Capture the cell that displays the provided text and extract its [X, Y] central coordinate. 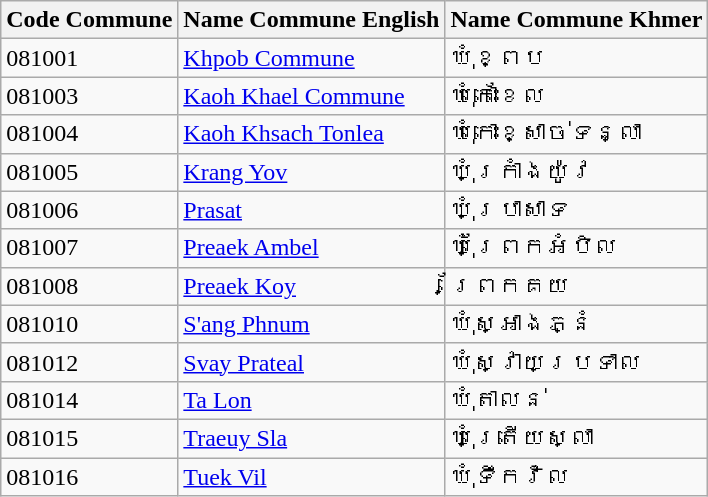
Svay Prateal [312, 362]
Prasat [312, 210]
Tuek Vil [312, 477]
Preaek Koy [312, 286]
Kaoh Khsach Tonlea [312, 134]
ឃុំទឹកវិល [576, 477]
081016 [90, 477]
ឃុំត្រើយស្លា [576, 438]
ឃុំប្រាសាទ [576, 210]
081008 [90, 286]
ឃុំកោះខែល [576, 96]
ឃុំខ្ពប [576, 58]
ឃុំតាលន់ [576, 400]
081007 [90, 248]
081015 [90, 438]
ឃុំស្វាយប្រទាល [576, 362]
Khpob Commune [312, 58]
081010 [90, 324]
Name Commune English [312, 20]
Name Commune Khmer [576, 20]
Krang Yov [312, 172]
S'ang Phnum [312, 324]
081005 [90, 172]
081012 [90, 362]
ឃុំក្រាំងយ៉ូវ [576, 172]
ព្រែកគយ [576, 286]
081014 [90, 400]
081003 [90, 96]
081004 [90, 134]
ឃុំកោះខ្សាច់ទន្លា [576, 134]
Preaek Ambel [312, 248]
Traeuy Sla [312, 438]
ឃុំស្អាងភ្នំ [576, 324]
081001 [90, 58]
ឃុំព្រែកអំបិល [576, 248]
081006 [90, 210]
Ta Lon [312, 400]
Kaoh Khael Commune [312, 96]
Code Commune [90, 20]
